Determine the [X, Y] coordinate at the center of the cell enclosing the given text.  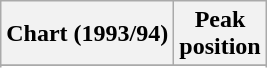
Peakposition [220, 34]
Chart (1993/94) [88, 34]
